From the cell containing the given text, extract its center point as (X, Y) coordinate. 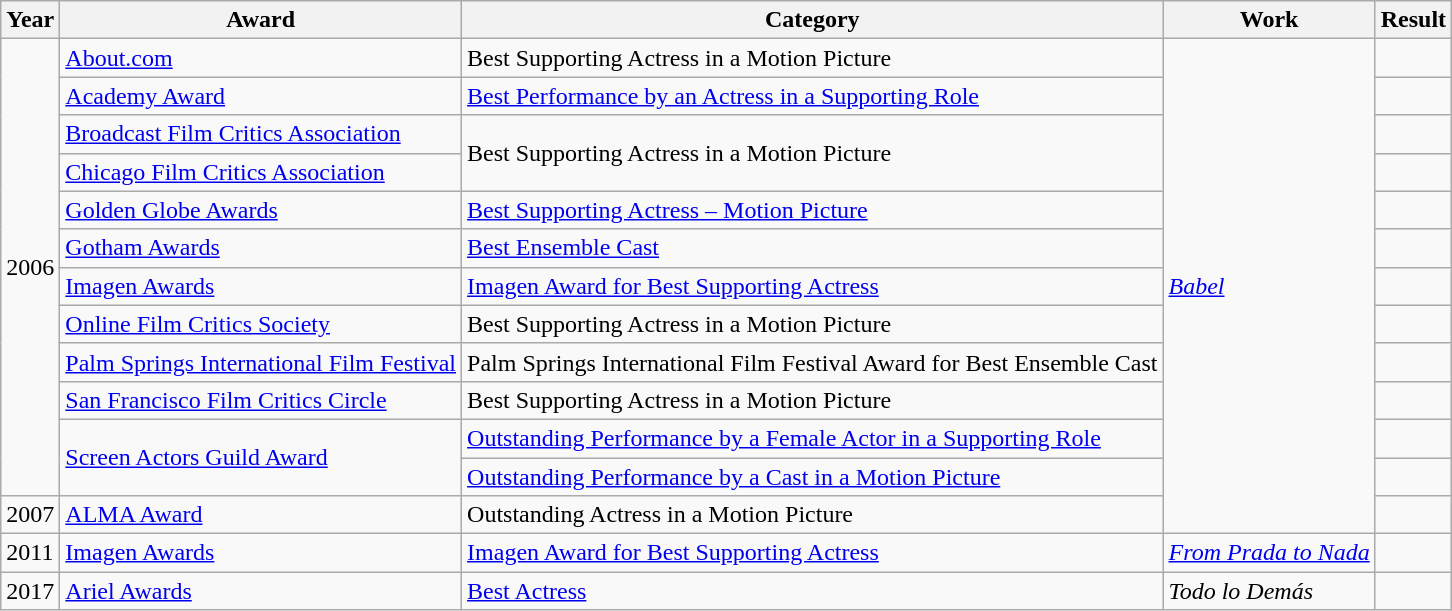
Academy Award (261, 96)
Online Film Critics Society (261, 324)
Year (30, 20)
2011 (30, 553)
Work (1269, 20)
2017 (30, 591)
From Prada to Nada (1269, 553)
Outstanding Actress in a Motion Picture (812, 515)
Screen Actors Guild Award (261, 457)
2007 (30, 515)
Category (812, 20)
San Francisco Film Critics Circle (261, 400)
Best Ensemble Cast (812, 248)
Babel (1269, 286)
Best Performance by an Actress in a Supporting Role (812, 96)
Broadcast Film Critics Association (261, 134)
Award (261, 20)
Result (1413, 20)
Palm Springs International Film Festival Award for Best Ensemble Cast (812, 362)
About.com (261, 58)
Gotham Awards (261, 248)
Ariel Awards (261, 591)
Palm Springs International Film Festival (261, 362)
Todo lo Demás (1269, 591)
Best Actress (812, 591)
Best Supporting Actress – Motion Picture (812, 210)
Chicago Film Critics Association (261, 172)
Outstanding Performance by a Cast in a Motion Picture (812, 477)
Outstanding Performance by a Female Actor in a Supporting Role (812, 438)
2006 (30, 268)
ALMA Award (261, 515)
Golden Globe Awards (261, 210)
